Pinpoint the cell where the given text exists, returning its (x, y) midpoint coordinate. 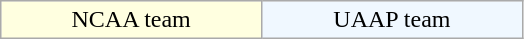
NCAA team (132, 20)
UAAP team (392, 20)
